Return the [X, Y] coordinate for the center point of the cell that contains the specified text.  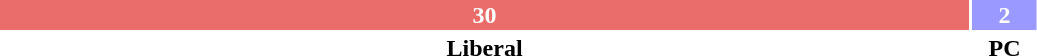
30 [484, 15]
2 [1004, 15]
